Locate the cell with the specified text and output its (x, y) center coordinate. 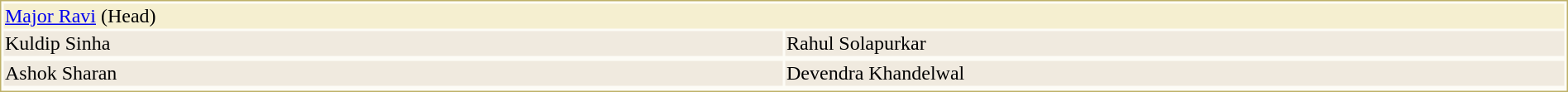
Ashok Sharan (393, 74)
Major Ravi (Head) (784, 16)
Devendra Khandelwal (1175, 74)
Rahul Solapurkar (1175, 44)
Kuldip Sinha (393, 44)
